Determine the (x, y) coordinate at the center of the cell enclosing the given text.  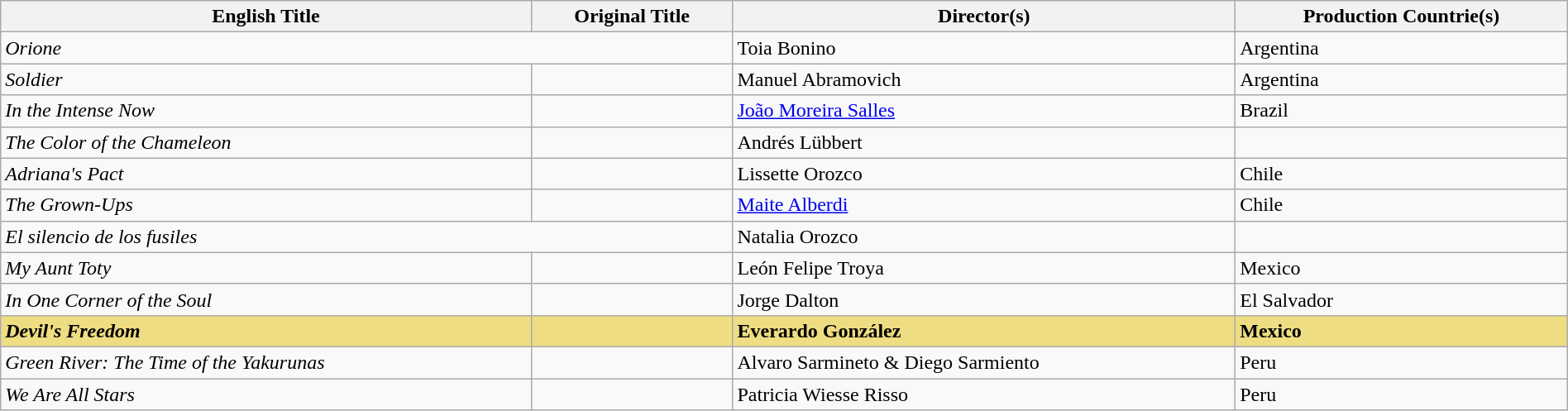
English Title (266, 17)
Soldier (266, 79)
Andrés Lübbert (984, 142)
João Moreira Salles (984, 111)
Alvaro Sarmineto & Diego Sarmiento (984, 362)
Patricia Wiesse Risso (984, 394)
My Aunt Toty (266, 268)
Jorge Dalton (984, 299)
In One Corner of the Soul (266, 299)
Devil's Freedom (266, 331)
Manuel Abramovich (984, 79)
Toia Bonino (984, 48)
Everardo González (984, 331)
Natalia Orozco (984, 237)
Green River: The Time of the Yakurunas (266, 362)
We Are All Stars (266, 394)
León Felipe Troya (984, 268)
The Grown-Ups (266, 205)
The Color of the Chameleon (266, 142)
Adriana's Pact (266, 174)
Original Title (632, 17)
Production Countrie(s) (1402, 17)
Brazil (1402, 111)
Lissette Orozco (984, 174)
In the Intense Now (266, 111)
Director(s) (984, 17)
Maite Alberdi (984, 205)
Orione (367, 48)
El silencio de los fusiles (367, 237)
El Salvador (1402, 299)
